Detect which cell encompasses the target text, then output its (X, Y) center coordinate. 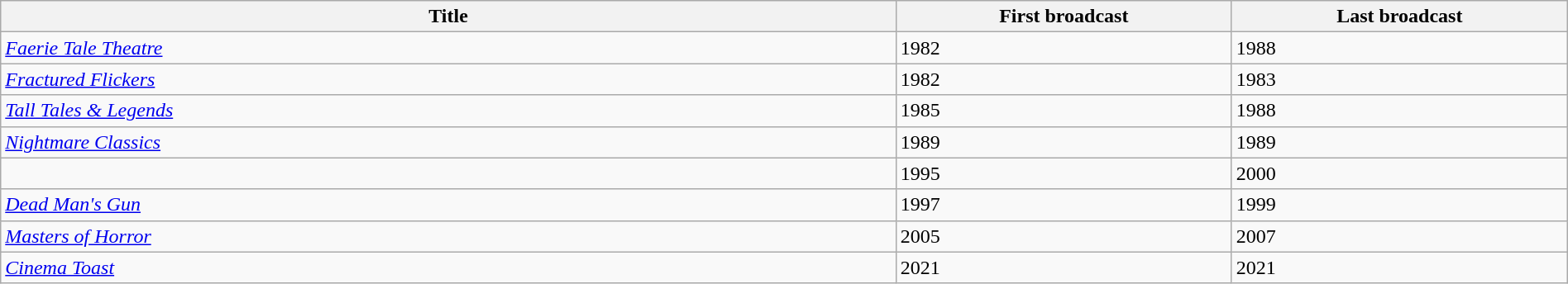
2005 (1064, 236)
Dead Man's Gun (448, 205)
Masters of Horror (448, 236)
1999 (1399, 205)
Last broadcast (1399, 17)
1995 (1064, 173)
Cinema Toast (448, 267)
1997 (1064, 205)
Faerie Tale Theatre (448, 48)
Fractured Flickers (448, 79)
1983 (1399, 79)
1985 (1064, 111)
Tall Tales & Legends (448, 111)
2000 (1399, 173)
Nightmare Classics (448, 142)
Title (448, 17)
First broadcast (1064, 17)
2007 (1399, 236)
